Capture the cell that displays the provided text and extract its [x, y] central coordinate. 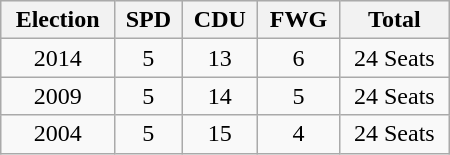
Total [394, 20]
SPD [149, 20]
15 [220, 134]
2009 [58, 96]
Election [58, 20]
6 [299, 58]
2004 [58, 134]
4 [299, 134]
FWG [299, 20]
CDU [220, 20]
14 [220, 96]
2014 [58, 58]
13 [220, 58]
